Locate the cell with the specified text and output its (X, Y) center coordinate. 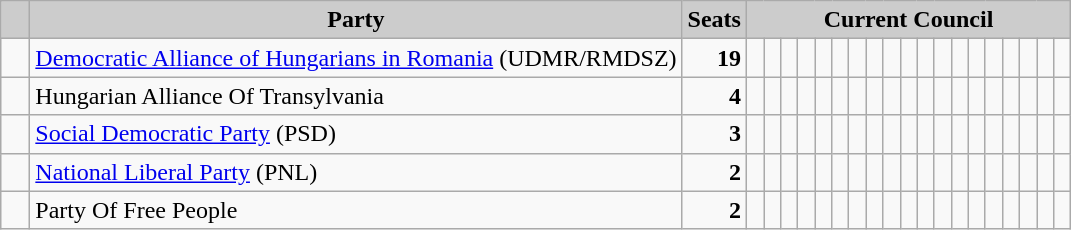
19 (714, 58)
4 (714, 96)
Party Of Free People (356, 210)
Party (356, 20)
Democratic Alliance of Hungarians in Romania (UDMR/RMDSZ) (356, 58)
Seats (714, 20)
Current Council (908, 20)
Social Democratic Party (PSD) (356, 134)
Hungarian Alliance Of Transylvania (356, 96)
National Liberal Party (PNL) (356, 172)
3 (714, 134)
